Return [X, Y] of the center of cell containing provided text 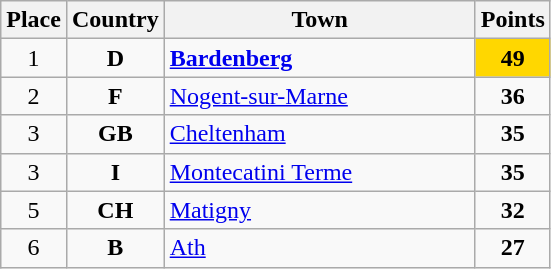
GB [115, 134]
Nogent-sur-Marne [320, 96]
Montecatini Terme [320, 172]
6 [34, 248]
5 [34, 210]
Place [34, 20]
Country [115, 20]
D [115, 58]
1 [34, 58]
49 [512, 58]
Matigny [320, 210]
Town [320, 20]
Points [512, 20]
B [115, 248]
Cheltenham [320, 134]
F [115, 96]
CH [115, 210]
2 [34, 96]
27 [512, 248]
36 [512, 96]
32 [512, 210]
Bardenberg [320, 58]
Ath [320, 248]
I [115, 172]
